For the text-containing cell, return its midpoint in (x, y) coordinate format. 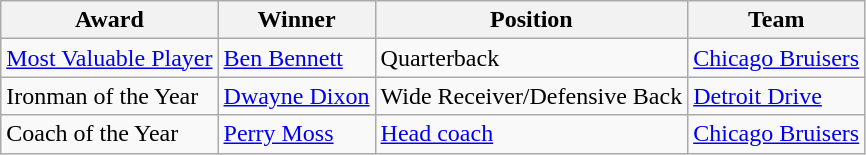
Quarterback (532, 58)
Team (776, 20)
Ironman of the Year (110, 96)
Dwayne Dixon (296, 96)
Perry Moss (296, 134)
Ben Bennett (296, 58)
Wide Receiver/Defensive Back (532, 96)
Award (110, 20)
Detroit Drive (776, 96)
Head coach (532, 134)
Winner (296, 20)
Coach of the Year (110, 134)
Most Valuable Player (110, 58)
Position (532, 20)
